Scan for the cell matching the given text and deliver its (X, Y) coordinate at center. 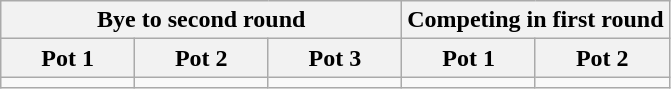
Bye to second round (202, 20)
Competing in first round (536, 20)
Pot 3 (335, 58)
